Return [X, Y] of the center of cell containing provided text 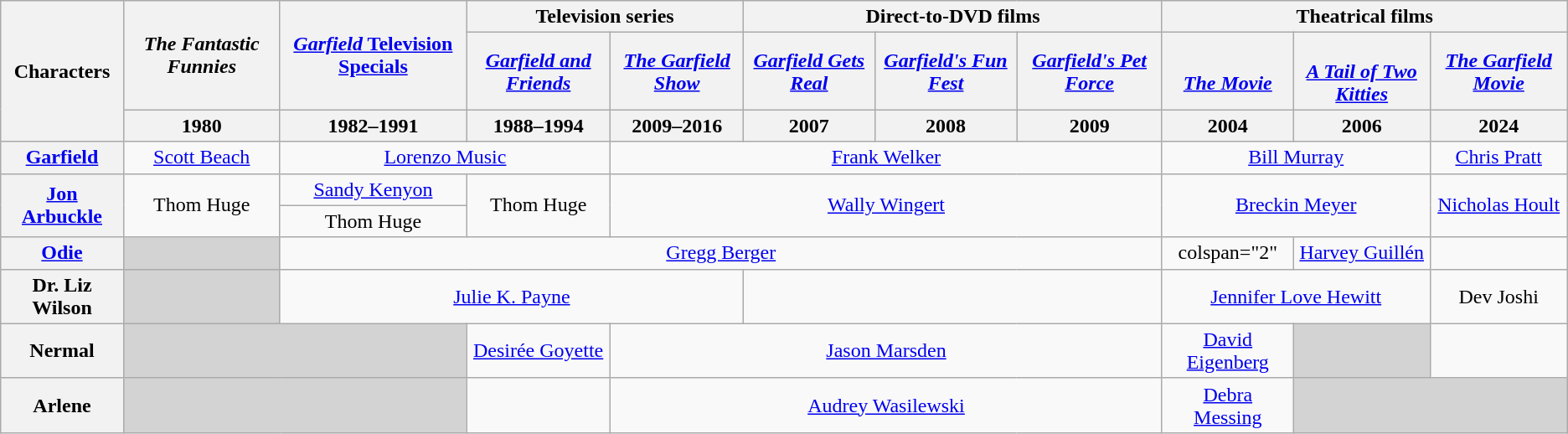
colspan="2" [1228, 253]
Odie [62, 253]
Garfield Gets Real [809, 71]
Dev Joshi [1498, 297]
1988–1994 [539, 126]
Garfield's Fun Fest [946, 71]
Nicholas Hoult [1498, 205]
Gregg Berger [720, 253]
1980 [201, 126]
The Movie [1228, 71]
2004 [1228, 126]
Debra Messing [1228, 406]
Garfield [62, 158]
Scott Beach [201, 158]
Frank Welker [886, 158]
Jason Marsden [886, 350]
Lorenzo Music [445, 158]
2009 [1089, 126]
Wally Wingert [886, 205]
2007 [809, 126]
2024 [1498, 126]
Audrey Wasilewski [886, 406]
2006 [1362, 126]
Chris Pratt [1498, 158]
Characters [62, 71]
Breckin Meyer [1296, 205]
2008 [946, 126]
The Garfield Movie [1498, 71]
Garfield and Friends [539, 71]
Julie K. Payne [511, 297]
The Garfield Show [677, 71]
David Eigenberg [1228, 350]
Garfield's Pet Force [1089, 71]
Bill Murray [1296, 158]
Harvey Guillén [1362, 253]
Direct-to-DVD films [953, 17]
Desirée Goyette [539, 350]
A Tail of Two Kitties [1362, 71]
Sandy Kenyon [373, 189]
The Fantastic Funnies [201, 55]
2009–2016 [677, 126]
Garfield Television Specials [373, 55]
Jon Arbuckle [62, 205]
Dr. Liz Wilson [62, 297]
Theatrical films [1364, 17]
Nermal [62, 350]
Television series [605, 17]
Arlene [62, 406]
Jennifer Love Hewitt [1296, 297]
1982–1991 [373, 126]
